Return (x, y) of the center of cell containing provided text 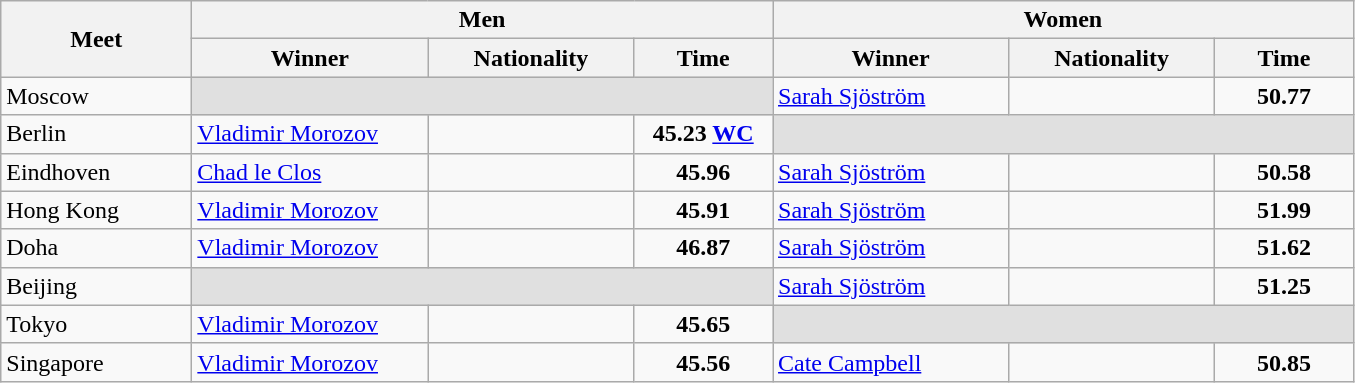
50.85 (1284, 362)
Women (1062, 20)
45.91 (704, 210)
Hong Kong (96, 210)
45.23 WC (704, 134)
Cate Campbell (890, 362)
Singapore (96, 362)
45.96 (704, 172)
Doha (96, 248)
51.25 (1284, 286)
Men (482, 20)
Meet (96, 39)
Berlin (96, 134)
Eindhoven (96, 172)
45.56 (704, 362)
51.62 (1284, 248)
46.87 (704, 248)
51.99 (1284, 210)
50.58 (1284, 172)
Tokyo (96, 324)
Beijing (96, 286)
45.65 (704, 324)
Chad le Clos (310, 172)
Moscow (96, 96)
50.77 (1284, 96)
